Locate the cell with the specified text and output its (x, y) center coordinate. 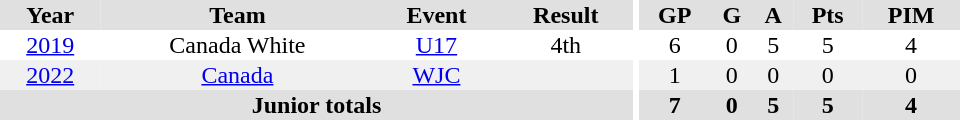
Pts (828, 15)
Team (237, 15)
GP (675, 15)
U17 (436, 45)
A (773, 15)
Canada (237, 75)
6 (675, 45)
1 (675, 75)
4th (566, 45)
Result (566, 15)
PIM (911, 15)
Junior totals (316, 105)
2022 (50, 75)
2019 (50, 45)
Year (50, 15)
G (732, 15)
Event (436, 15)
7 (675, 105)
Canada White (237, 45)
WJC (436, 75)
